Find where the given text appears and provide that cell's center as (X, Y) coordinate. 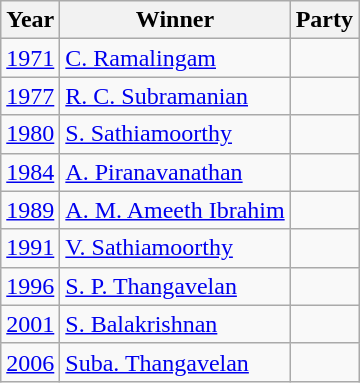
1971 (30, 58)
Suba. Thangavelan (175, 362)
R. C. Subramanian (175, 96)
C. Ramalingam (175, 58)
S. Balakrishnan (175, 324)
1980 (30, 134)
Winner (175, 20)
1984 (30, 172)
1977 (30, 96)
Year (30, 20)
Party (324, 20)
1989 (30, 210)
1996 (30, 286)
A. M. Ameeth Ibrahim (175, 210)
2001 (30, 324)
1991 (30, 248)
S. Sathiamoorthy (175, 134)
S. P. Thangavelan (175, 286)
V. Sathiamoorthy (175, 248)
2006 (30, 362)
A. Piranavanathan (175, 172)
